Pinpoint the cell where the given text exists, returning its (X, Y) midpoint coordinate. 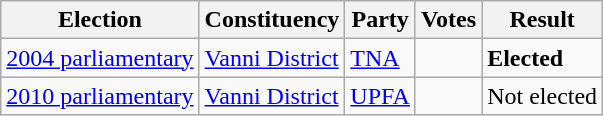
Not elected (542, 96)
TNA (380, 58)
Votes (448, 20)
Party (380, 20)
Result (542, 20)
2004 parliamentary (100, 58)
Elected (542, 58)
2010 parliamentary (100, 96)
Election (100, 20)
Constituency (272, 20)
UPFA (380, 96)
